Provide the [X, Y] coordinate of the cell's center where the given text is located.  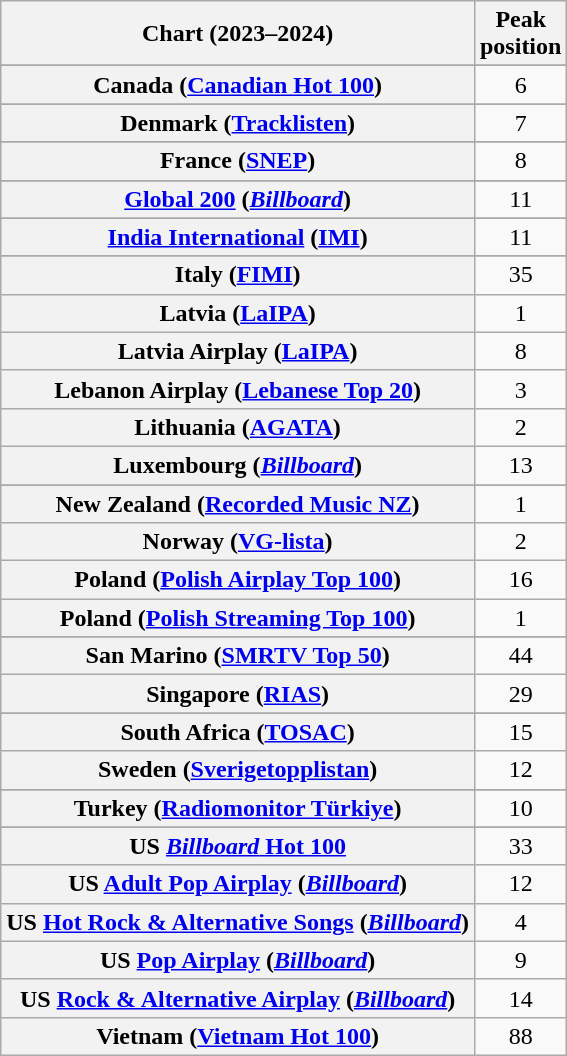
3 [520, 389]
Sweden (Sverigetopplistan) [238, 770]
Norway (VG-lista) [238, 542]
US Pop Airplay (Billboard) [238, 960]
Turkey (Radiomonitor Türkiye) [238, 808]
15 [520, 732]
US Hot Rock & Alternative Songs (Billboard) [238, 922]
10 [520, 808]
US Billboard Hot 100 [238, 846]
4 [520, 922]
Singapore (RIAS) [238, 694]
France (SNEP) [238, 161]
Luxembourg (Billboard) [238, 465]
US Rock & Alternative Airplay (Billboard) [238, 998]
Lithuania (AGATA) [238, 427]
Vietnam (Vietnam Hot 100) [238, 1036]
6 [520, 85]
South Africa (TOSAC) [238, 732]
San Marino (SMRTV Top 50) [238, 656]
44 [520, 656]
India International (IMI) [238, 237]
Canada (Canadian Hot 100) [238, 85]
Latvia (LaIPA) [238, 313]
29 [520, 694]
Poland (Polish Airplay Top 100) [238, 580]
Italy (FIMI) [238, 275]
Global 200 (Billboard) [238, 199]
35 [520, 275]
Chart (2023–2024) [238, 34]
Peakposition [520, 34]
7 [520, 123]
13 [520, 465]
Latvia Airplay (LaIPA) [238, 351]
16 [520, 580]
Denmark (Tracklisten) [238, 123]
14 [520, 998]
9 [520, 960]
88 [520, 1036]
New Zealand (Recorded Music NZ) [238, 503]
33 [520, 846]
Lebanon Airplay (Lebanese Top 20) [238, 389]
Poland (Polish Streaming Top 100) [238, 618]
US Adult Pop Airplay (Billboard) [238, 884]
